From the cell containing the given text, extract its center point as [X, Y] coordinate. 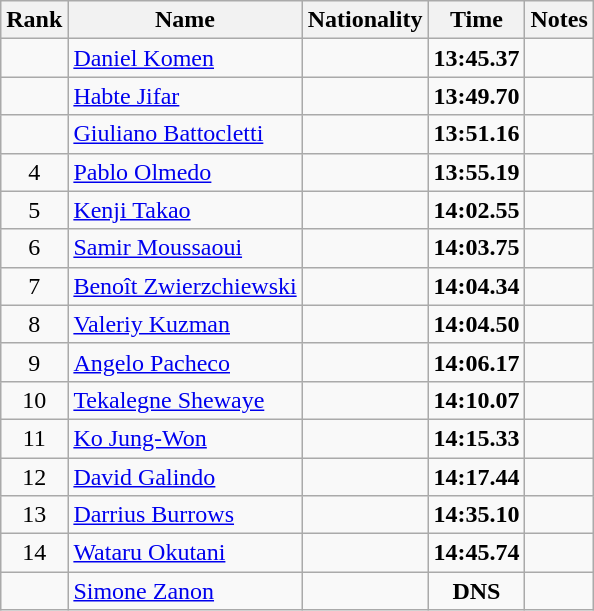
Pablo Olmedo [185, 172]
13:49.70 [476, 96]
Darrius Burrows [185, 515]
Samir Moussaoui [185, 248]
Time [476, 20]
13:55.19 [476, 172]
14:45.74 [476, 553]
14:04.34 [476, 286]
Giuliano Battocletti [185, 134]
7 [34, 286]
Wataru Okutani [185, 553]
12 [34, 477]
5 [34, 210]
Kenji Takao [185, 210]
6 [34, 248]
14:10.07 [476, 400]
Tekalegne Shewaye [185, 400]
14:17.44 [476, 477]
Notes [559, 20]
9 [34, 362]
13 [34, 515]
Valeriy Kuzman [185, 324]
13:51.16 [476, 134]
Nationality [365, 20]
14:15.33 [476, 438]
Angelo Pacheco [185, 362]
Daniel Komen [185, 58]
8 [34, 324]
DNS [476, 591]
13:45.37 [476, 58]
Habte Jifar [185, 96]
14 [34, 553]
Rank [34, 20]
14:06.17 [476, 362]
David Galindo [185, 477]
Name [185, 20]
4 [34, 172]
Ko Jung-Won [185, 438]
Simone Zanon [185, 591]
14:35.10 [476, 515]
Benoît Zwierzchiewski [185, 286]
14:04.50 [476, 324]
10 [34, 400]
14:02.55 [476, 210]
11 [34, 438]
14:03.75 [476, 248]
